From the cell containing the given text, extract its center point as [x, y] coordinate. 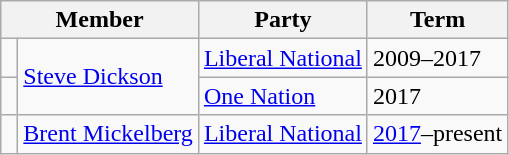
2017–present [437, 134]
2009–2017 [437, 58]
2017 [437, 96]
Steve Dickson [108, 77]
Brent Mickelberg [108, 134]
Party [282, 20]
Term [437, 20]
One Nation [282, 96]
Member [100, 20]
